Provide the [X, Y] coordinate of the cell's center where the given text is located.  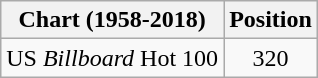
Position [271, 20]
320 [271, 58]
US Billboard Hot 100 [112, 58]
Chart (1958-2018) [112, 20]
